Determine the [x, y] coordinate at the center of the cell enclosing the given text.  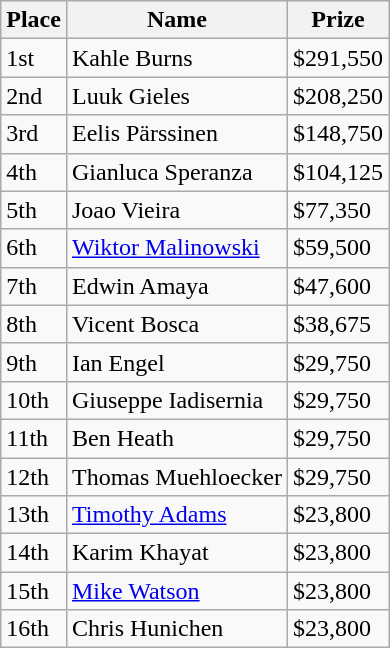
Giuseppe Iadisernia [176, 400]
Edwin Amaya [176, 286]
6th [34, 248]
Ben Heath [176, 438]
Mike Watson [176, 591]
Prize [338, 20]
$148,750 [338, 134]
Kahle Burns [176, 58]
$291,550 [338, 58]
Karim Khayat [176, 553]
Chris Hunichen [176, 629]
8th [34, 324]
13th [34, 515]
12th [34, 477]
Luuk Gieles [176, 96]
Ian Engel [176, 362]
Place [34, 20]
5th [34, 210]
Joao Vieira [176, 210]
15th [34, 591]
Gianluca Speranza [176, 172]
Wiktor Malinowski [176, 248]
$104,125 [338, 172]
11th [34, 438]
Vicent Bosca [176, 324]
4th [34, 172]
16th [34, 629]
Eelis Pärssinen [176, 134]
Thomas Muehloecker [176, 477]
7th [34, 286]
14th [34, 553]
3rd [34, 134]
Timothy Adams [176, 515]
1st [34, 58]
$38,675 [338, 324]
Name [176, 20]
$77,350 [338, 210]
9th [34, 362]
2nd [34, 96]
$208,250 [338, 96]
$59,500 [338, 248]
$47,600 [338, 286]
10th [34, 400]
